Search for the cell housing the specified text and yield its [x, y] center coordinate. 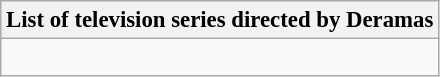
List of television series directed by Deramas [220, 20]
